Detect which cell encompasses the target text, then output its (x, y) center coordinate. 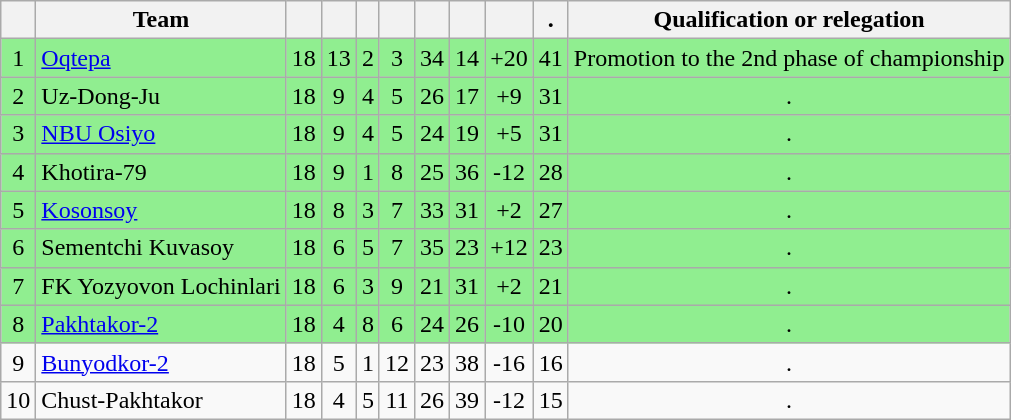
39 (468, 400)
34 (432, 58)
Team (161, 20)
17 (468, 96)
-10 (510, 324)
Oqtepa (161, 58)
+12 (510, 248)
13 (338, 58)
36 (468, 172)
27 (550, 210)
NBU Osiyo (161, 134)
16 (550, 362)
FK Yozyovon Lochinlari (161, 286)
Bunyodkor-2 (161, 362)
35 (432, 248)
11 (396, 400)
25 (432, 172)
+9 (510, 96)
12 (396, 362)
+20 (510, 58)
Sementchi Kuvasoy (161, 248)
-16 (510, 362)
Pakhtakor-2 (161, 324)
28 (550, 172)
Kosonsoy (161, 210)
10 (18, 400)
Uz-Dong-Ju (161, 96)
14 (468, 58)
+5 (510, 134)
38 (468, 362)
15 (550, 400)
20 (550, 324)
Qualification or relegation (789, 20)
33 (432, 210)
Chust-Pakhtakor (161, 400)
Promotion to the 2nd phase of championship (789, 58)
19 (468, 134)
41 (550, 58)
Khotira-79 (161, 172)
